Scan for the cell matching the given text and deliver its (X, Y) coordinate at center. 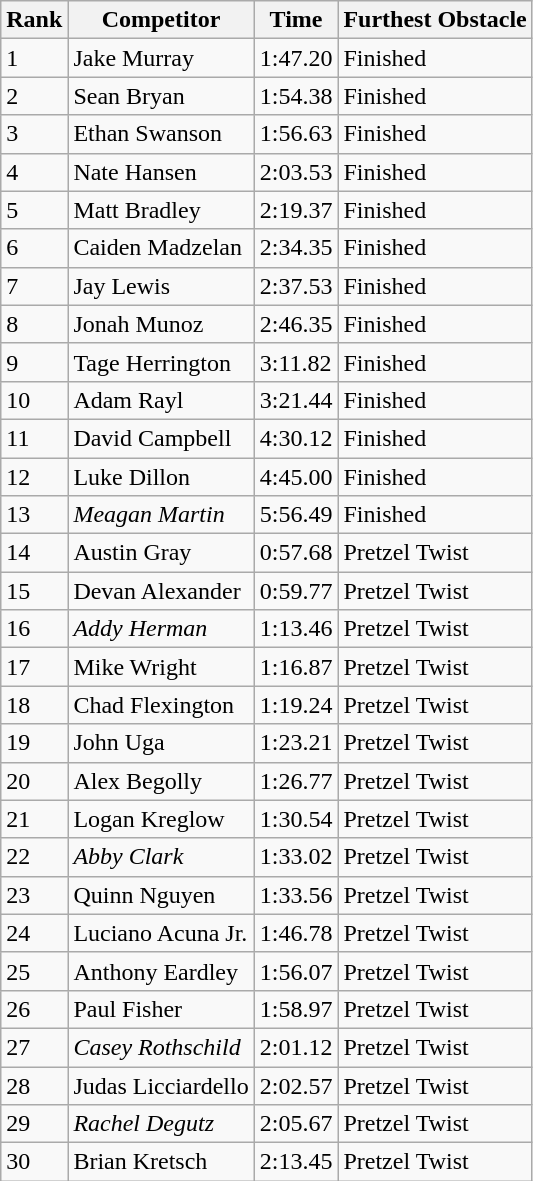
Sean Bryan (161, 96)
1:23.21 (296, 743)
Rachel Degutz (161, 1124)
1:56.63 (296, 134)
Anthony Eardley (161, 971)
23 (34, 895)
2:13.45 (296, 1162)
0:59.77 (296, 591)
1:54.38 (296, 96)
1:19.24 (296, 705)
18 (34, 705)
17 (34, 667)
Furthest Obstacle (435, 20)
0:57.68 (296, 553)
1:58.97 (296, 1009)
26 (34, 1009)
Casey Rothschild (161, 1047)
12 (34, 477)
24 (34, 933)
1 (34, 58)
Paul Fisher (161, 1009)
1:16.87 (296, 667)
Alex Begolly (161, 781)
2:05.67 (296, 1124)
3 (34, 134)
29 (34, 1124)
2:34.35 (296, 248)
1:33.02 (296, 857)
2 (34, 96)
2:03.53 (296, 172)
Nate Hansen (161, 172)
9 (34, 362)
Addy Herman (161, 629)
8 (34, 324)
16 (34, 629)
Tage Herrington (161, 362)
2:01.12 (296, 1047)
Time (296, 20)
27 (34, 1047)
Logan Kreglow (161, 819)
2:37.53 (296, 286)
11 (34, 438)
5 (34, 210)
7 (34, 286)
1:26.77 (296, 781)
Chad Flexington (161, 705)
Brian Kretsch (161, 1162)
3:21.44 (296, 400)
1:33.56 (296, 895)
Jonah Munoz (161, 324)
Quinn Nguyen (161, 895)
Rank (34, 20)
14 (34, 553)
10 (34, 400)
Luke Dillon (161, 477)
John Uga (161, 743)
Judas Licciardello (161, 1085)
Mike Wright (161, 667)
2:02.57 (296, 1085)
Competitor (161, 20)
1:46.78 (296, 933)
15 (34, 591)
Jay Lewis (161, 286)
2:46.35 (296, 324)
1:47.20 (296, 58)
1:56.07 (296, 971)
3:11.82 (296, 362)
Caiden Madzelan (161, 248)
Matt Bradley (161, 210)
4:45.00 (296, 477)
Abby Clark (161, 857)
Luciano Acuna Jr. (161, 933)
1:13.46 (296, 629)
6 (34, 248)
22 (34, 857)
13 (34, 515)
28 (34, 1085)
1:30.54 (296, 819)
Adam Rayl (161, 400)
20 (34, 781)
Devan Alexander (161, 591)
Jake Murray (161, 58)
21 (34, 819)
4:30.12 (296, 438)
5:56.49 (296, 515)
Ethan Swanson (161, 134)
19 (34, 743)
Meagan Martin (161, 515)
4 (34, 172)
25 (34, 971)
2:19.37 (296, 210)
Austin Gray (161, 553)
David Campbell (161, 438)
30 (34, 1162)
